Determine the (X, Y) coordinate at the center of the cell enclosing the given text.  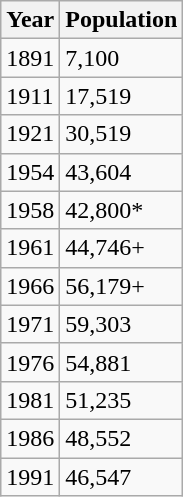
54,881 (122, 362)
56,179+ (122, 286)
1991 (30, 477)
1966 (30, 286)
Population (122, 20)
30,519 (122, 134)
1961 (30, 248)
51,235 (122, 400)
48,552 (122, 438)
1981 (30, 400)
42,800* (122, 210)
43,604 (122, 172)
46,547 (122, 477)
Year (30, 20)
44,746+ (122, 248)
7,100 (122, 58)
1958 (30, 210)
59,303 (122, 324)
17,519 (122, 96)
1954 (30, 172)
1911 (30, 96)
1921 (30, 134)
1891 (30, 58)
1971 (30, 324)
1976 (30, 362)
1986 (30, 438)
